For the text-containing cell, return its midpoint in (x, y) coordinate format. 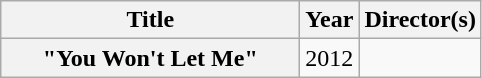
Director(s) (420, 20)
Year (330, 20)
"You Won't Let Me" (150, 58)
Title (150, 20)
2012 (330, 58)
